Output the [x, y] coordinate of the center of the cell containing the given text.  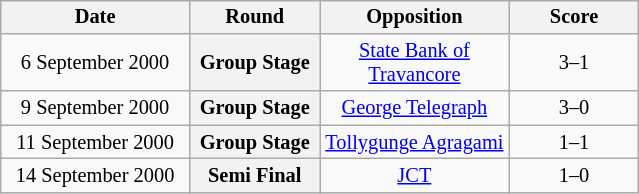
9 September 2000 [95, 108]
1–1 [574, 142]
George Telegraph [415, 108]
6 September 2000 [95, 63]
3–1 [574, 63]
14 September 2000 [95, 176]
Score [574, 17]
State Bank of Travancore [415, 63]
Round [255, 17]
JCT [415, 176]
11 September 2000 [95, 142]
1–0 [574, 176]
Date [95, 17]
Tollygunge Agragami [415, 142]
Semi Final [255, 176]
3–0 [574, 108]
Opposition [415, 17]
